Return the [X, Y] coordinate for the center point of the cell that contains the specified text.  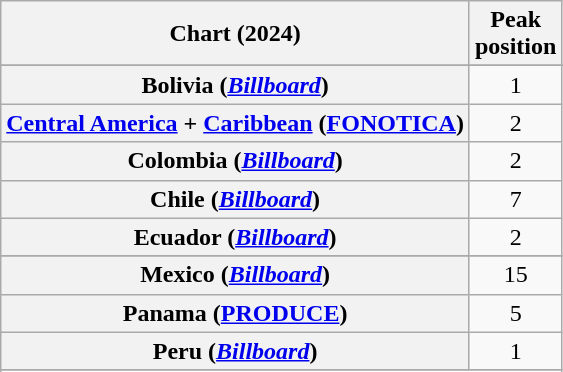
Colombia (Billboard) [236, 161]
Peru (Billboard) [236, 351]
Ecuador (Billboard) [236, 237]
Mexico (Billboard) [236, 275]
Central America + Caribbean (FONOTICA) [236, 123]
Chile (Billboard) [236, 199]
5 [515, 313]
Bolivia (Billboard) [236, 85]
Panama (PRODUCE) [236, 313]
15 [515, 275]
7 [515, 199]
Peakposition [515, 34]
Chart (2024) [236, 34]
